Locate the cell with the specified text and output its (X, Y) center coordinate. 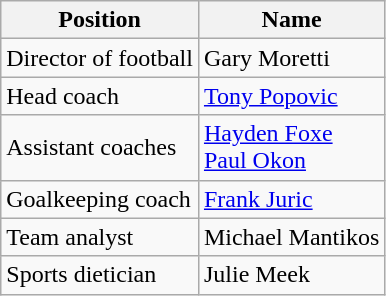
Hayden Foxe Paul Okon (291, 148)
Gary Moretti (291, 58)
Goalkeeping coach (100, 199)
Team analyst (100, 237)
Tony Popovic (291, 96)
Sports dietician (100, 275)
Name (291, 20)
Frank Juric (291, 199)
Julie Meek (291, 275)
Assistant coaches (100, 148)
Head coach (100, 96)
Director of football (100, 58)
Position (100, 20)
Michael Mantikos (291, 237)
